Detect which cell encompasses the target text, then output its (X, Y) center coordinate. 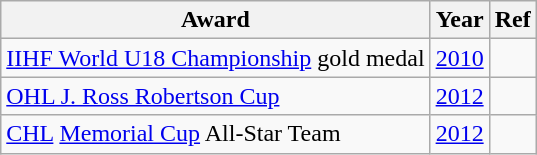
2010 (460, 58)
Ref (512, 20)
Year (460, 20)
OHL J. Ross Robertson Cup (216, 96)
CHL Memorial Cup All-Star Team (216, 134)
Award (216, 20)
IIHF World U18 Championship gold medal (216, 58)
